From the cell containing the given text, extract its center point as [X, Y] coordinate. 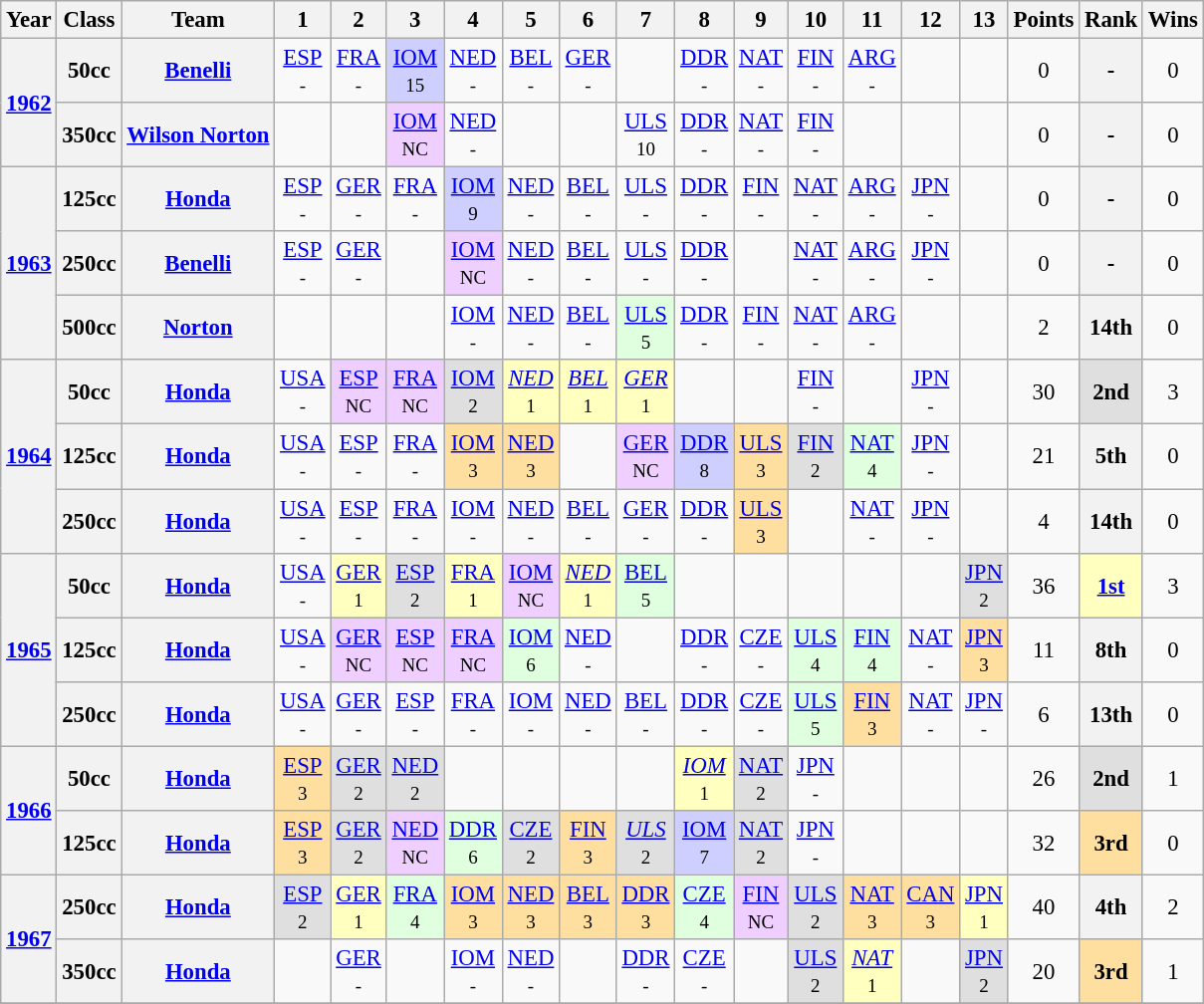
FRA1 [474, 586]
ULS10 [645, 135]
IOM6 [530, 649]
ULS4 [815, 649]
NAT1 [872, 972]
BEL3 [588, 906]
IOM15 [414, 72]
20 [1044, 972]
CAN3 [930, 906]
21 [1044, 456]
FRA4 [414, 906]
13th [1111, 713]
NED2 [414, 779]
JPN3 [984, 649]
IOM9 [474, 199]
8 [705, 20]
Rank [1111, 20]
DDR3 [645, 906]
NEDNC [414, 843]
30 [1044, 392]
NAT3 [872, 906]
BEL1 [588, 392]
9 [761, 20]
Points [1044, 20]
FINNC [761, 906]
5th [1111, 456]
Class [90, 20]
8th [1111, 649]
IOM2 [474, 392]
Norton [198, 329]
Wilson Norton [198, 135]
1966 [29, 811]
IOM1 [705, 779]
1964 [29, 457]
1963 [29, 264]
DDR6 [474, 843]
10 [815, 20]
FIN2 [815, 456]
Year [29, 20]
1962 [29, 104]
32 [1044, 843]
4th [1111, 906]
13 [984, 20]
IOM7 [705, 843]
26 [1044, 779]
36 [1044, 586]
BEL5 [645, 586]
1965 [29, 649]
NAT4 [872, 456]
FIN4 [872, 649]
Team [198, 20]
5 [530, 20]
CZE2 [530, 843]
1st [1111, 586]
DDR8 [705, 456]
Wins [1173, 20]
1967 [29, 938]
JPN1 [984, 906]
7 [645, 20]
CZE4 [705, 906]
40 [1044, 906]
12 [930, 20]
500cc [90, 329]
